For the text-containing cell, return its midpoint in [X, Y] coordinate format. 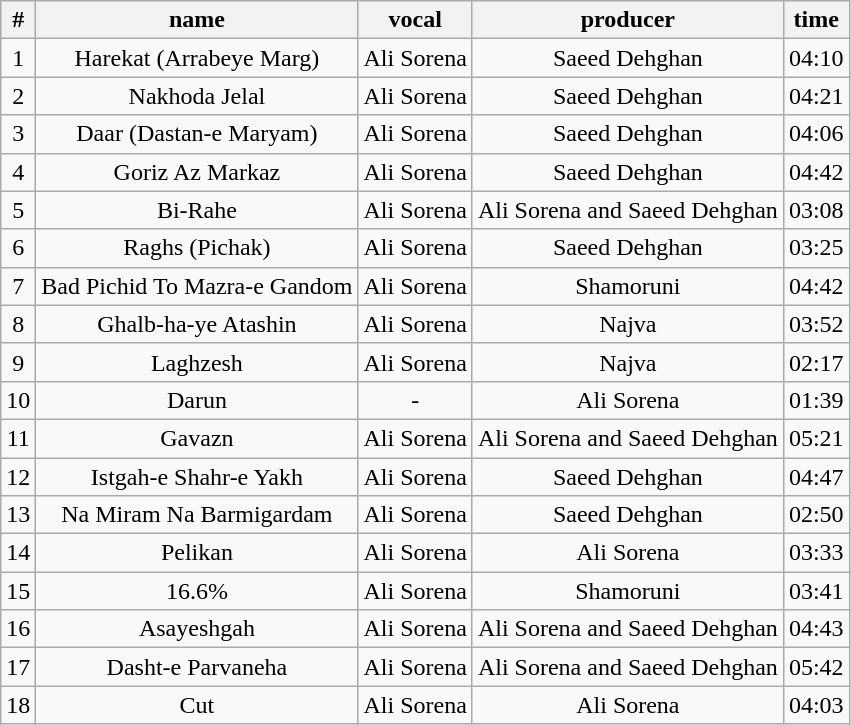
Istgah-e Shahr-e Yakh [197, 477]
Pelikan [197, 553]
Dasht-e Parvaneha [197, 667]
18 [18, 705]
03:41 [816, 591]
04:03 [816, 705]
01:39 [816, 400]
05:42 [816, 667]
Gavazn [197, 438]
producer [628, 20]
vocal [415, 20]
3 [18, 134]
04:10 [816, 58]
time [816, 20]
03:08 [816, 210]
04:47 [816, 477]
Ghalb-ha-ye Atashin [197, 324]
10 [18, 400]
Raghs (Pichak) [197, 248]
5 [18, 210]
03:25 [816, 248]
16.6% [197, 591]
Nakhoda Jelal [197, 96]
Cut [197, 705]
05:21 [816, 438]
Darun [197, 400]
Bi-Rahe [197, 210]
Asayeshgah [197, 629]
# [18, 20]
17 [18, 667]
1 [18, 58]
15 [18, 591]
name [197, 20]
Bad Pichid To Mazra-e Gandom [197, 286]
04:06 [816, 134]
Goriz Az Markaz [197, 172]
12 [18, 477]
13 [18, 515]
16 [18, 629]
4 [18, 172]
Laghzesh [197, 362]
Daar (Dastan-e Maryam) [197, 134]
6 [18, 248]
02:50 [816, 515]
02:17 [816, 362]
Na Miram Na Barmigardam [197, 515]
04:21 [816, 96]
2 [18, 96]
04:43 [816, 629]
03:33 [816, 553]
Harekat (Arrabeye Marg) [197, 58]
14 [18, 553]
8 [18, 324]
- [415, 400]
9 [18, 362]
03:52 [816, 324]
11 [18, 438]
7 [18, 286]
